Scan for the cell matching the given text and deliver its (x, y) coordinate at center. 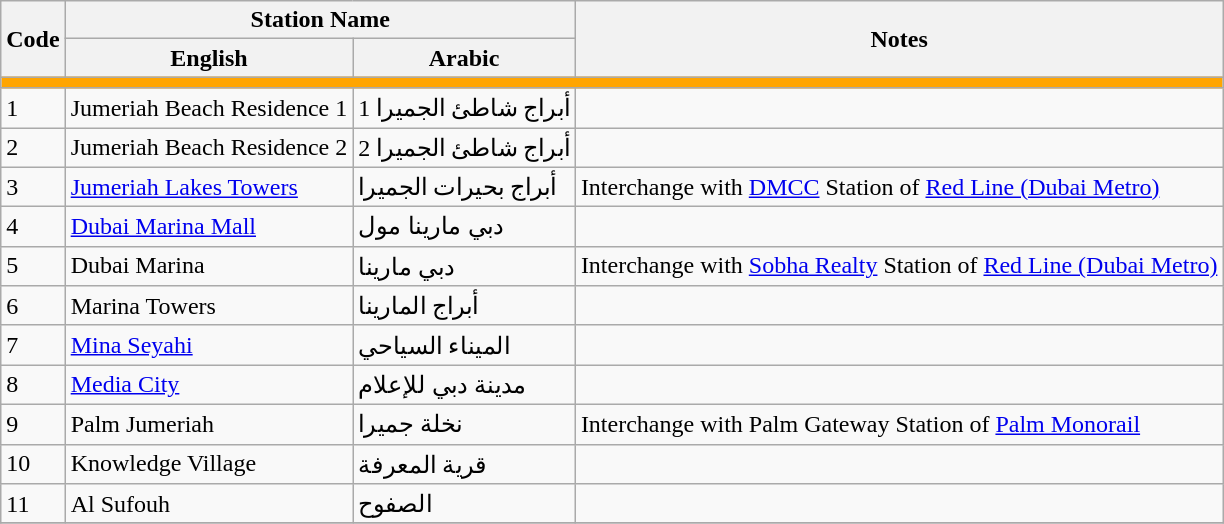
Media City (209, 385)
4 (33, 227)
Palm Jumeriah (209, 424)
الصفوح (464, 504)
قرية المعرفة (464, 464)
Interchange with Palm Gateway Station of Palm Monorail (899, 424)
6 (33, 306)
Arabic (464, 58)
Interchange with DMCC Station of Red Line (Dubai Metro) (899, 187)
أبراج بحيرات الجميرا (464, 187)
Knowledge Village (209, 464)
أبراج شاطئ الجميرا 2 (464, 148)
Dubai Marina Mall (209, 227)
Marina Towers (209, 306)
Jumeriah Beach Residence 1 (209, 108)
Mina Seyahi (209, 345)
Notes (899, 39)
8 (33, 385)
الميناء السياحي (464, 345)
9 (33, 424)
English (209, 58)
Interchange with Sobha Realty Station of Red Line (Dubai Metro) (899, 266)
5 (33, 266)
1 (33, 108)
Al Sufouh (209, 504)
11 (33, 504)
مدينة دبي للإعلام (464, 385)
7 (33, 345)
Jumeriah Lakes Towers (209, 187)
Code (33, 39)
أبراج شاطئ الجميرا 1 (464, 108)
نخلة جميرا (464, 424)
Dubai Marina (209, 266)
10 (33, 464)
Jumeriah Beach Residence 2 (209, 148)
Station Name (320, 20)
دبي مارينا (464, 266)
3 (33, 187)
أبراج المارينا (464, 306)
دبي مارينا مول (464, 227)
2 (33, 148)
